Provide the (X, Y) coordinate of the cell's center where the given text is located.  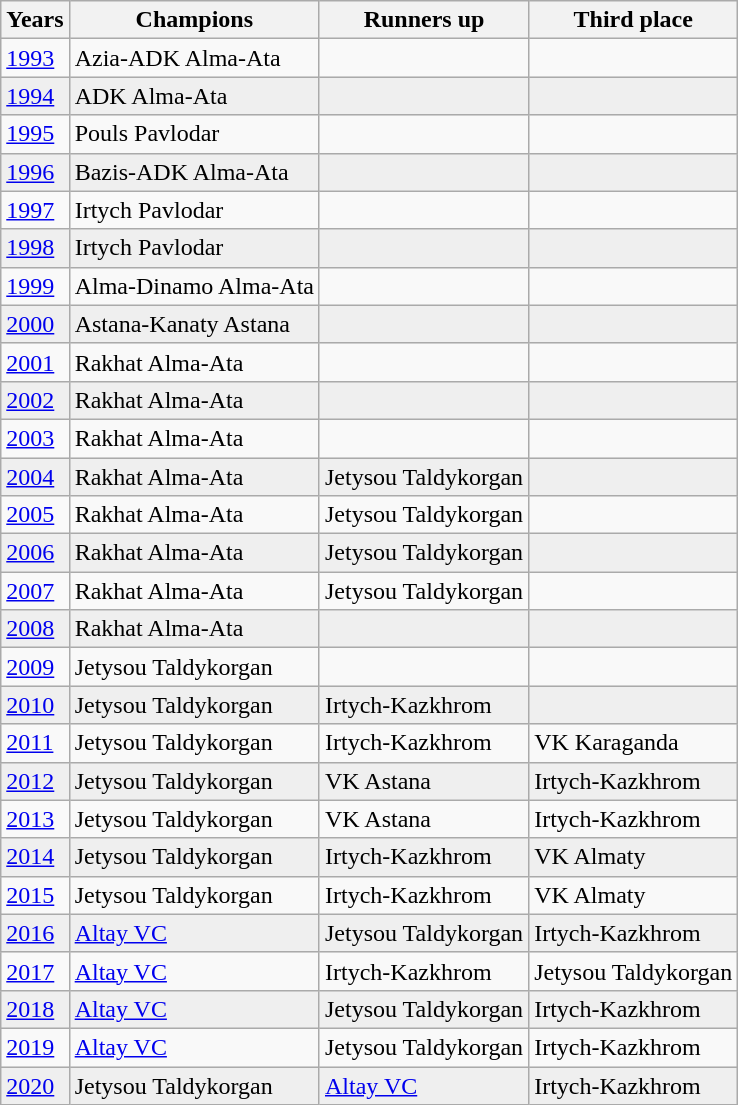
2004 (35, 477)
2005 (35, 515)
2016 (35, 933)
1999 (35, 286)
Astana-Kanaty Astana (194, 324)
Alma-Dinamo Alma-Ata (194, 286)
1997 (35, 210)
2000 (35, 324)
Bazis-ADK Alma-Ata (194, 172)
Third place (634, 20)
2014 (35, 857)
2010 (35, 705)
2019 (35, 1047)
1993 (35, 58)
2011 (35, 743)
2001 (35, 362)
2015 (35, 895)
2020 (35, 1085)
Champions (194, 20)
ADK Alma-Ata (194, 96)
2017 (35, 971)
1998 (35, 248)
2007 (35, 591)
Years (35, 20)
1995 (35, 134)
2012 (35, 781)
2013 (35, 819)
2008 (35, 629)
Runners up (424, 20)
2009 (35, 667)
2006 (35, 553)
Pouls Pavlodar (194, 134)
1994 (35, 96)
2002 (35, 400)
VK Karaganda (634, 743)
Azia-ADK Alma-Ata (194, 58)
1996 (35, 172)
2018 (35, 1009)
2003 (35, 438)
